Search for the cell housing the specified text and yield its [x, y] center coordinate. 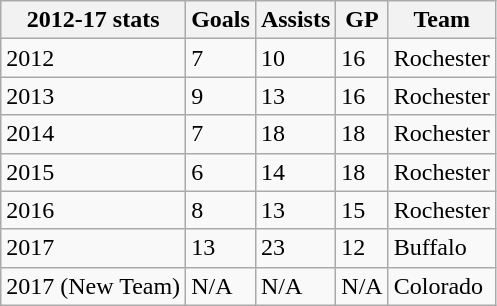
14 [295, 172]
2017 (New Team) [94, 286]
8 [221, 210]
Assists [295, 20]
2012-17 stats [94, 20]
2017 [94, 248]
2014 [94, 134]
6 [221, 172]
10 [295, 58]
9 [221, 96]
2016 [94, 210]
12 [362, 248]
15 [362, 210]
23 [295, 248]
Colorado [442, 286]
Goals [221, 20]
GP [362, 20]
Team [442, 20]
2012 [94, 58]
2013 [94, 96]
2015 [94, 172]
Buffalo [442, 248]
